Identify which cell holds the provided text, then report its [x, y] central coordinate. 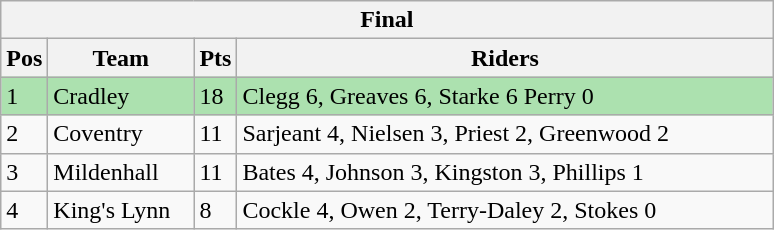
Cradley [121, 96]
Final [387, 20]
Riders [505, 58]
3 [24, 172]
Coventry [121, 134]
Pts [216, 58]
King's Lynn [121, 210]
Bates 4, Johnson 3, Kingston 3, Phillips 1 [505, 172]
8 [216, 210]
Cockle 4, Owen 2, Terry-Daley 2, Stokes 0 [505, 210]
Clegg 6, Greaves 6, Starke 6 Perry 0 [505, 96]
18 [216, 96]
Mildenhall [121, 172]
Sarjeant 4, Nielsen 3, Priest 2, Greenwood 2 [505, 134]
2 [24, 134]
Team [121, 58]
4 [24, 210]
Pos [24, 58]
1 [24, 96]
